Pinpoint the cell where the given text exists, returning its (x, y) midpoint coordinate. 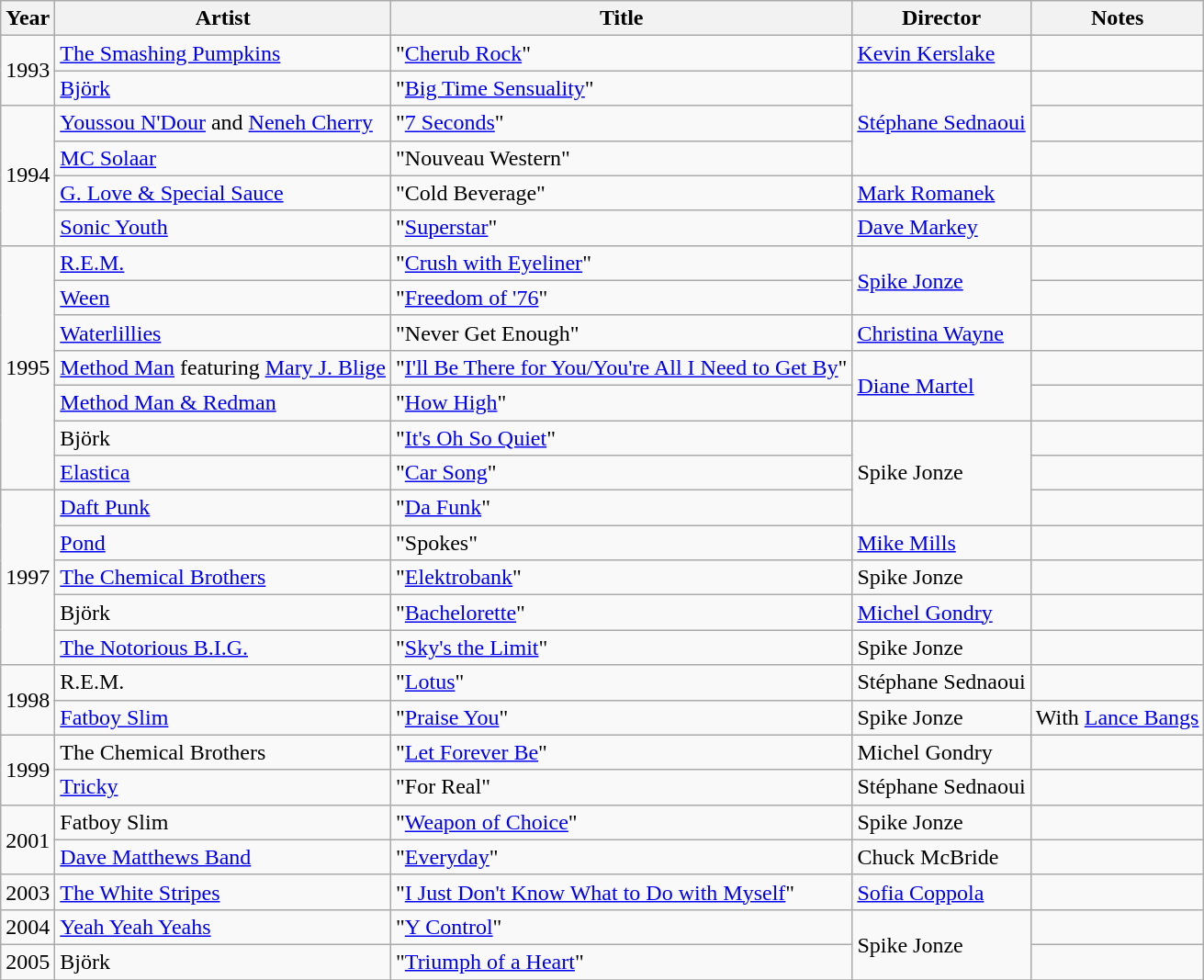
"Elektrobank" (621, 578)
Year (28, 18)
"Da Funk" (621, 508)
Artist (223, 18)
"Triumph of a Heart" (621, 962)
"Everyday" (621, 857)
"Spokes" (621, 543)
1997 (28, 578)
Kevin Kerslake (941, 53)
"For Real" (621, 787)
Dave Matthews Band (223, 857)
MC Solaar (223, 158)
"Bachelorette" (621, 613)
Waterlillies (223, 332)
1995 (28, 367)
"Car Song" (621, 473)
"Weapon of Choice" (621, 822)
1999 (28, 770)
Tricky (223, 787)
"How High" (621, 402)
Dave Markey (941, 228)
"Lotus" (621, 682)
"Superstar" (621, 228)
1994 (28, 175)
Christina Wayne (941, 332)
"Crush with Eyeliner" (621, 263)
"It's Oh So Quiet" (621, 438)
1993 (28, 71)
2005 (28, 962)
"7 Seconds" (621, 123)
2001 (28, 839)
Daft Punk (223, 508)
"Cold Beverage" (621, 193)
Method Man & Redman (223, 402)
"Never Get Enough" (621, 332)
Elastica (223, 473)
1998 (28, 700)
"Big Time Sensuality" (621, 88)
Method Man featuring Mary J. Blige (223, 367)
Mark Romanek (941, 193)
"Freedom of '76" (621, 298)
"I Just Don't Know What to Do with Myself" (621, 892)
Notes (1117, 18)
"Y Control" (621, 927)
2004 (28, 927)
"Nouveau Western" (621, 158)
"Cherub Rock" (621, 53)
2003 (28, 892)
Youssou N'Dour and Neneh Cherry (223, 123)
Yeah Yeah Yeahs (223, 927)
"Sky's the Limit" (621, 648)
Diane Martel (941, 385)
Title (621, 18)
Sonic Youth (223, 228)
"I'll Be There for You/You're All I Need to Get By" (621, 367)
The Notorious B.I.G. (223, 648)
Director (941, 18)
The Smashing Pumpkins (223, 53)
Sofia Coppola (941, 892)
With Lance Bangs (1117, 717)
G. Love & Special Sauce (223, 193)
Ween (223, 298)
Chuck McBride (941, 857)
"Praise You" (621, 717)
"Let Forever Be" (621, 752)
The White Stripes (223, 892)
Pond (223, 543)
Mike Mills (941, 543)
